Identify which cell holds the provided text, then report its (x, y) central coordinate. 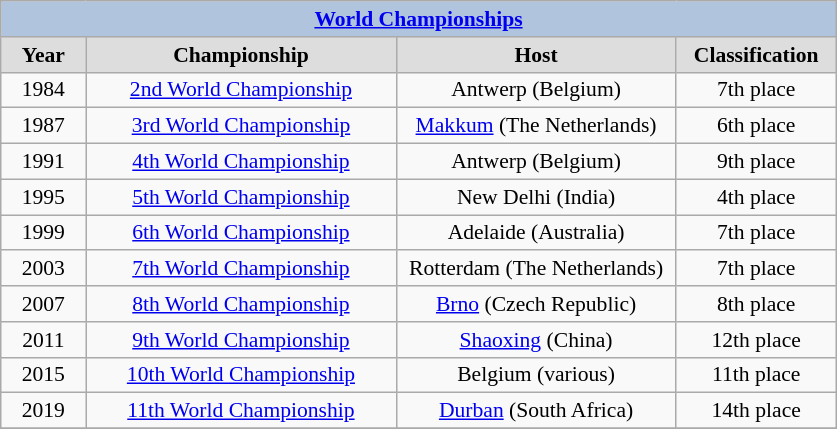
4th place (756, 197)
4th World Championship (241, 162)
10th World Championship (241, 375)
Shaoxing (China) (536, 340)
11th World Championship (241, 411)
2nd World Championship (241, 90)
Brno (Czech Republic) (536, 304)
Rotterdam (The Netherlands) (536, 269)
Year (44, 55)
7th World Championship (241, 269)
9th place (756, 162)
12th place (756, 340)
Makkum (The Netherlands) (536, 126)
1999 (44, 233)
6th place (756, 126)
2003 (44, 269)
8th place (756, 304)
14th place (756, 411)
1987 (44, 126)
Adelaide (Australia) (536, 233)
Belgium (various) (536, 375)
2007 (44, 304)
Host (536, 55)
9th World Championship (241, 340)
3rd World Championship (241, 126)
6th World Championship (241, 233)
Classification (756, 55)
1991 (44, 162)
5th World Championship (241, 197)
2011 (44, 340)
2015 (44, 375)
Championship (241, 55)
8th World Championship (241, 304)
1984 (44, 90)
New Delhi (India) (536, 197)
World Championships (419, 19)
11th place (756, 375)
1995 (44, 197)
Durban (South Africa) (536, 411)
2019 (44, 411)
